Return the [x, y] coordinate for the center point of the cell that contains the specified text.  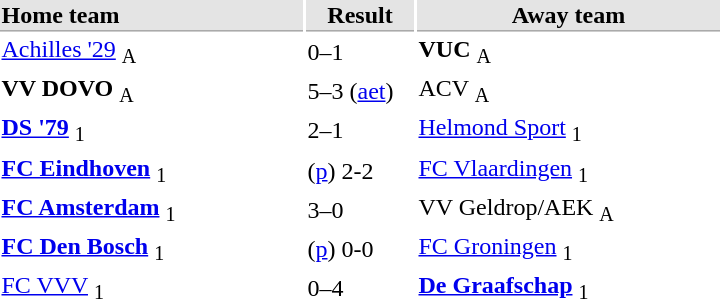
FC Eindhoven 1 [152, 170]
FC Den Bosch 1 [152, 249]
5–3 (aet) [360, 92]
FC Vlaardingen 1 [568, 170]
Achilles '29 A [152, 52]
VV DOVO A [152, 92]
3–0 [360, 210]
VV Geldrop/AEK A [568, 210]
(p) 0-0 [360, 249]
0–1 [360, 52]
ACV A [568, 92]
DS '79 1 [152, 131]
FC Groningen 1 [568, 249]
2–1 [360, 131]
Away team [568, 16]
Home team [152, 16]
VUC A [568, 52]
(p) 2-2 [360, 170]
Helmond Sport 1 [568, 131]
FC Amsterdam 1 [152, 210]
Result [360, 16]
